Return the (x, y) coordinate for the center point of the cell that contains the specified text.  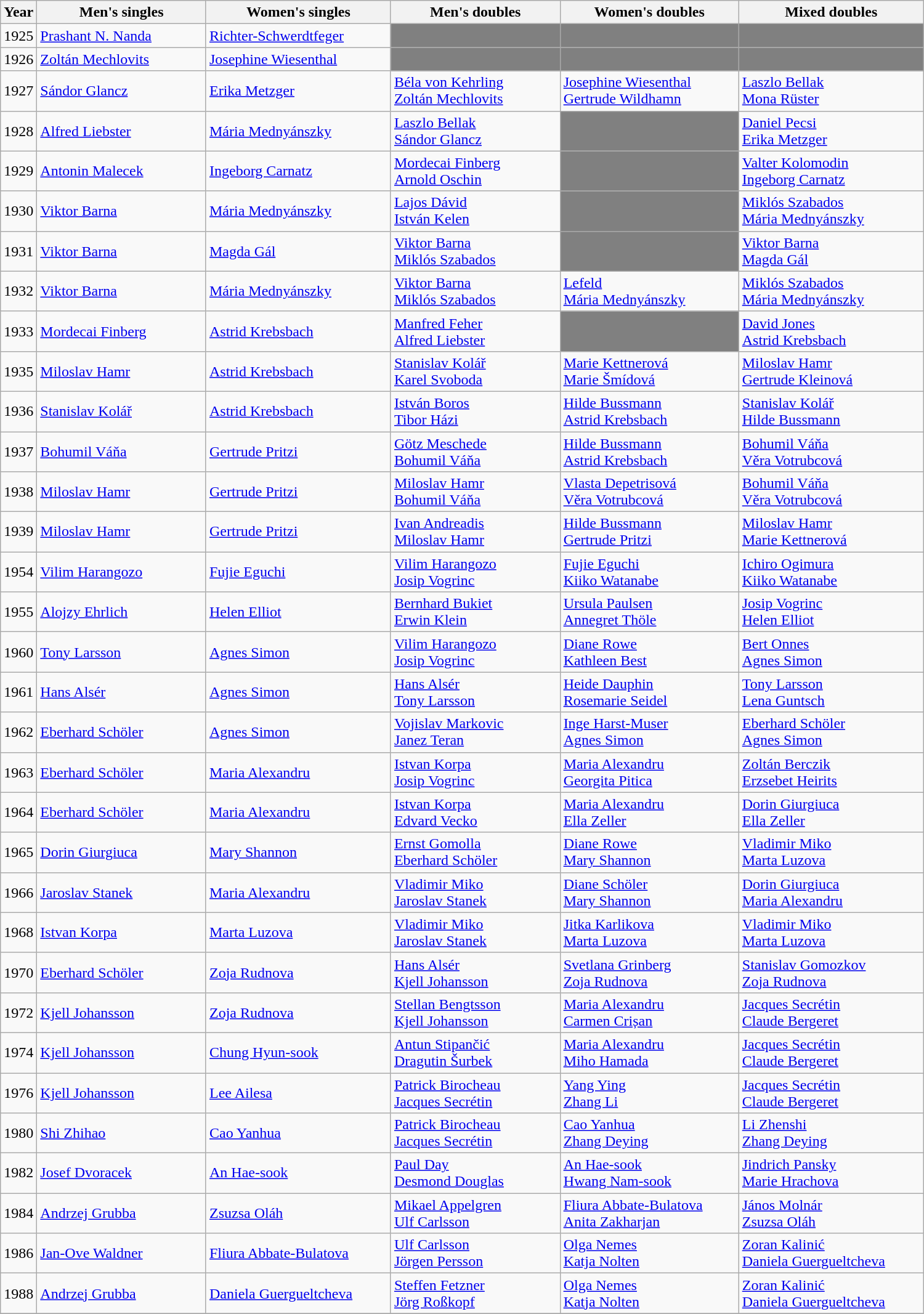
Vlasta Depetrisová Věra Votrubcová (649, 492)
1954 (18, 572)
Lajos Dávid István Kelen (476, 211)
Cao Yanhua (298, 1134)
1929 (18, 171)
1930 (18, 211)
Alfred Liebster (122, 131)
Men's singles (122, 12)
János Molnár Zsuzsa Oláh (831, 1214)
1961 (18, 692)
Inge Harst-Muser Agnes Simon (649, 732)
Chung Hyun-sook (298, 1052)
Béla von Kehrling Zoltán Mechlovits (476, 91)
Paul Day Desmond Douglas (476, 1173)
1955 (18, 612)
1931 (18, 251)
Year (18, 12)
1974 (18, 1052)
Hans Alsér (122, 692)
1986 (18, 1253)
Maria Alexandru Carmen Crișan (649, 1013)
Fujie Eguchi Kiiko Watanabe (649, 572)
1939 (18, 532)
Ernst Gomolla Eberhard Schöler (476, 853)
1965 (18, 853)
Valter Kolomodin Ingeborg Carnatz (831, 171)
Hans Alsér Kjell Johansson (476, 972)
Antonin Malecek (122, 171)
1968 (18, 933)
1962 (18, 732)
1972 (18, 1013)
Stanislav Kolář Karel Svoboda (476, 371)
1928 (18, 131)
Fliura Abbate-Bulatova Anita Zakharjan (649, 1214)
Hilde Bussmann Gertrude Pritzi (649, 532)
1960 (18, 652)
Zoltán Mechlovits (122, 59)
Stanislav Kolář Hilde Bussmann (831, 412)
Daniela Guergueltcheva (298, 1294)
Ichiro Ogimura Kiiko Watanabe (831, 572)
Prashant N. Nanda (122, 36)
Tony Larsson Lena Guntsch (831, 692)
1926 (18, 59)
Lefeld Mária Mednyánszky (649, 291)
1964 (18, 812)
Miloslav Hamr Bohumil Váňa (476, 492)
1976 (18, 1093)
Antun Stipančić Dragutin Šurbek (476, 1052)
1970 (18, 972)
Women's doubles (649, 12)
Fujie Eguchi (298, 572)
Steffen Fetzner Jörg Roßkopf (476, 1294)
Maria Alexandru Georgita Pitica (649, 773)
Tony Larsson (122, 652)
Dorin Giurgiuca Maria Alexandru (831, 892)
Manfred Feher Alfred Liebster (476, 331)
Sándor Glancz (122, 91)
Daniel Pecsi Erika Metzger (831, 131)
Josephine Wiesenthal Gertrude Wildhamn (649, 91)
Viktor Barna Magda Gál (831, 251)
Vojislav Markovic Janez Teran (476, 732)
Yang Ying Zhang Li (649, 1093)
An Hae-sook (298, 1173)
Dorin Giurgiuca (122, 853)
Women's singles (298, 12)
Stanislav Kolář (122, 412)
1988 (18, 1294)
Mixed doubles (831, 12)
Josip Vogrinc Helen Elliot (831, 612)
Miloslav Hamr Gertrude Kleinová (831, 371)
1963 (18, 773)
Mary Shannon (298, 853)
Zoltán Berczik Erzsebet Heirits (831, 773)
1932 (18, 291)
Mikael Appelgren Ulf Carlsson (476, 1214)
Ivan Andreadis Miloslav Hamr (476, 532)
1982 (18, 1173)
Mordecai Finberg (122, 331)
Jitka Karlikova Marta Luzova (649, 933)
1938 (18, 492)
1925 (18, 36)
Vilim Harangozo (122, 572)
1966 (18, 892)
Bernhard Bukiet Erwin Klein (476, 612)
1980 (18, 1134)
Josephine Wiesenthal (298, 59)
Jan-Ove Waldner (122, 1253)
Svetlana Grinberg Zoja Rudnova (649, 972)
Ulf Carlsson Jörgen Persson (476, 1253)
Richter-Schwerdtfeger (298, 36)
Istvan Korpa (122, 933)
Jaroslav Stanek (122, 892)
Stellan Bengtsson Kjell Johansson (476, 1013)
Hans Alsér Tony Larsson (476, 692)
Heide Dauphin Rosemarie Seidel (649, 692)
Maria Alexandru Miho Hamada (649, 1052)
1936 (18, 412)
Magda Gál (298, 251)
Istvan Korpa Edvard Vecko (476, 812)
Alojzy Ehrlich (122, 612)
Eberhard Schöler Agnes Simon (831, 732)
Mordecai Finberg Arnold Oschin (476, 171)
Shi Zhihao (122, 1134)
An Hae-sook Hwang Nam-sook (649, 1173)
Bohumil Váňa (122, 451)
Ursula Paulsen Annegret Thöle (649, 612)
Ingeborg Carnatz (298, 171)
Jindrich Pansky Marie Hrachova (831, 1173)
David Jones Astrid Krebsbach (831, 331)
Marie Kettnerová Marie Šmídová (649, 371)
Laszlo Bellak Mona Rüster (831, 91)
Miloslav Hamr Marie Kettnerová (831, 532)
1933 (18, 331)
Diane Schöler Mary Shannon (649, 892)
Laszlo Bellak Sándor Glancz (476, 131)
1935 (18, 371)
1984 (18, 1214)
Götz Meschede Bohumil Váňa (476, 451)
Lee Ailesa (298, 1093)
Fliura Abbate-Bulatova (298, 1253)
Zsuzsa Oláh (298, 1214)
Li Zhenshi Zhang Deying (831, 1134)
Dorin Giurgiuca Ella Zeller (831, 812)
1927 (18, 91)
Josef Dvoracek (122, 1173)
Cao Yanhua Zhang Deying (649, 1134)
Marta Luzova (298, 933)
1937 (18, 451)
István Boros Tibor Házi (476, 412)
Men's doubles (476, 12)
Diane Rowe Mary Shannon (649, 853)
Diane Rowe Kathleen Best (649, 652)
Stanislav Gomozkov Zoja Rudnova (831, 972)
Helen Elliot (298, 612)
Erika Metzger (298, 91)
Istvan Korpa Josip Vogrinc (476, 773)
Bert Onnes Agnes Simon (831, 652)
Maria Alexandru Ella Zeller (649, 812)
